Capture the cell that displays the provided text and extract its (X, Y) central coordinate. 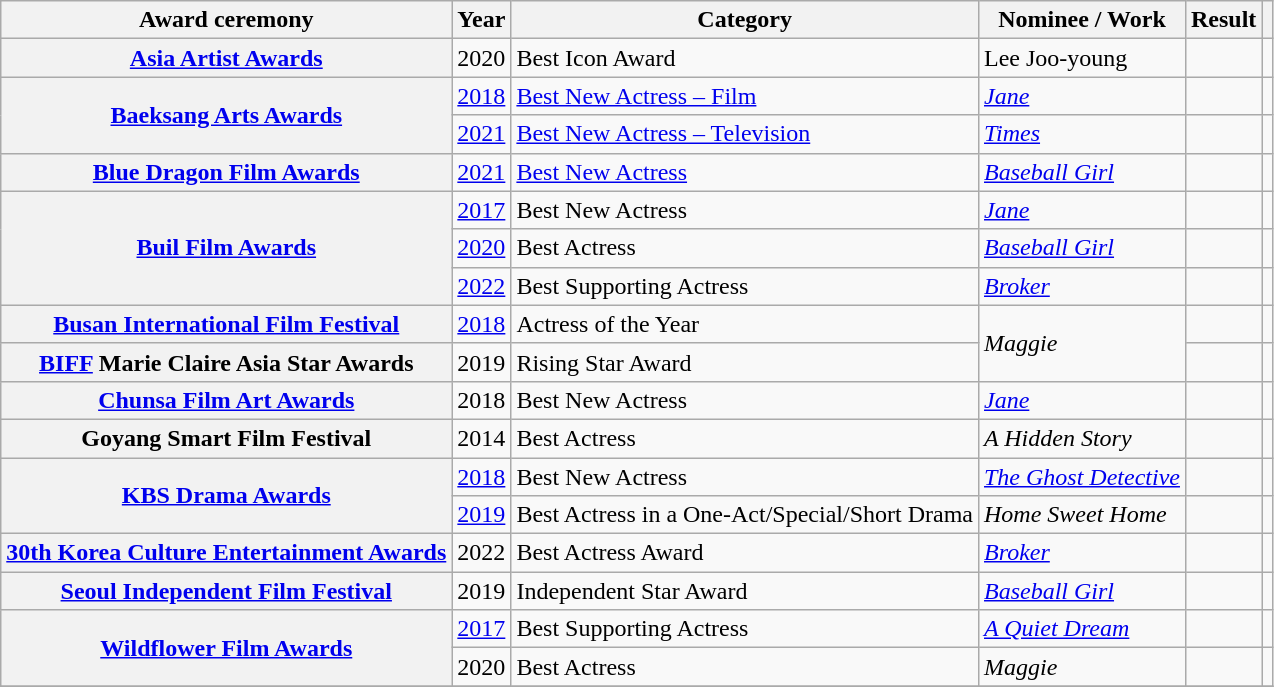
Best Icon Award (745, 58)
Best Actress in a One-Act/Special/Short Drama (745, 515)
The Ghost Detective (1082, 477)
Goyang Smart Film Festival (226, 438)
Asia Artist Awards (226, 58)
Seoul Independent Film Festival (226, 591)
Times (1082, 134)
A Quiet Dream (1082, 629)
Wildflower Film Awards (226, 648)
Year (482, 20)
A Hidden Story (1082, 438)
BIFF Marie Claire Asia Star Awards (226, 362)
Nominee / Work (1082, 20)
Chunsa Film Art Awards (226, 400)
Category (745, 20)
Rising Star Award (745, 362)
Best Actress Award (745, 553)
Buil Film Awards (226, 248)
Best New Actress – Television (745, 134)
Independent Star Award (745, 591)
Blue Dragon Film Awards (226, 172)
Baeksang Arts Awards (226, 115)
KBS Drama Awards (226, 496)
Actress of the Year (745, 324)
Busan International Film Festival (226, 324)
30th Korea Culture Entertainment Awards (226, 553)
Home Sweet Home (1082, 515)
Lee Joo-young (1082, 58)
Best New Actress – Film (745, 96)
2014 (482, 438)
Result (1223, 20)
Award ceremony (226, 20)
